From the cell containing the given text, extract its center point as [X, Y] coordinate. 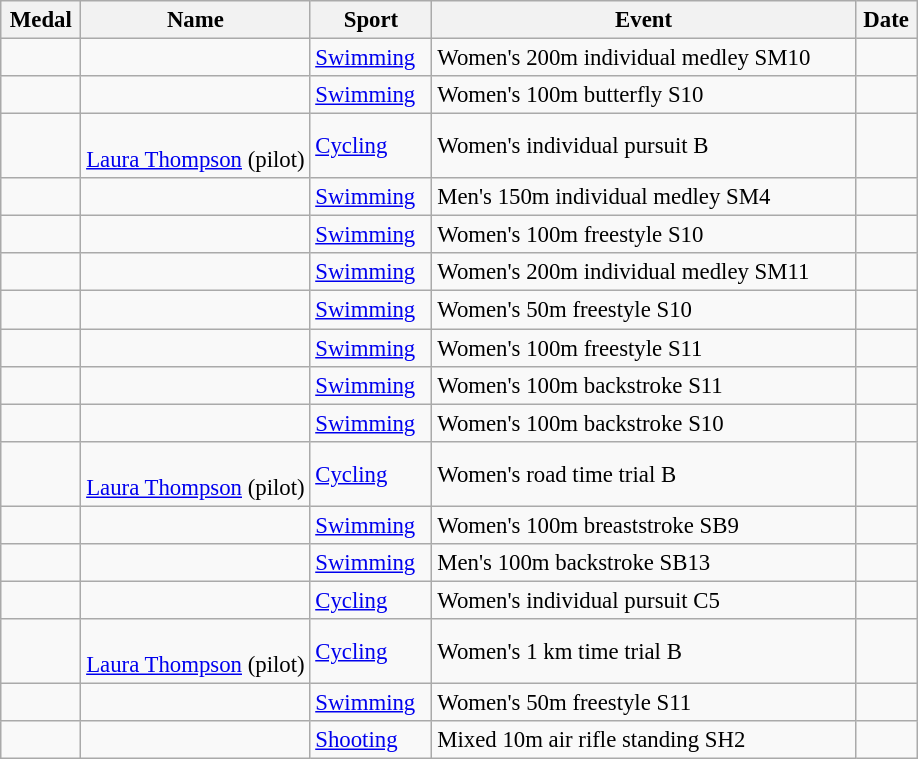
Women's 200m individual medley SM10 [644, 58]
Men's 100m backstroke SB13 [644, 563]
Women's individual pursuit B [644, 146]
Women's individual pursuit C5 [644, 600]
Women's 100m freestyle S11 [644, 348]
Women's 100m freestyle S10 [644, 235]
Women's road time trial B [644, 474]
Women's 100m backstroke S11 [644, 385]
Event [644, 20]
Mixed 10m air rifle standing SH2 [644, 740]
Medal [41, 20]
Date [886, 20]
Sport [371, 20]
Shooting [371, 740]
Women's 50m freestyle S11 [644, 702]
Women's 50m freestyle S10 [644, 310]
Men's 150m individual medley SM4 [644, 197]
Women's 1 km time trial B [644, 652]
Women's 100m breaststroke SB9 [644, 525]
Women's 100m backstroke S10 [644, 423]
Women's 100m butterfly S10 [644, 95]
Name [196, 20]
Women's 200m individual medley SM11 [644, 273]
